Locate the cell with the specified text and output its [x, y] center coordinate. 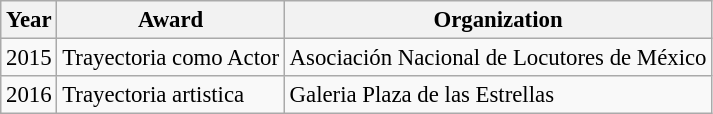
Asociación Nacional de Locutores de México [498, 58]
Trayectoria como Actor [170, 58]
Award [170, 20]
Organization [498, 20]
2015 [29, 58]
2016 [29, 95]
Trayectoria artistica [170, 95]
Year [29, 20]
Galeria Plaza de las Estrellas [498, 95]
